Return the [X, Y] coordinate for the center point of the cell that contains the specified text.  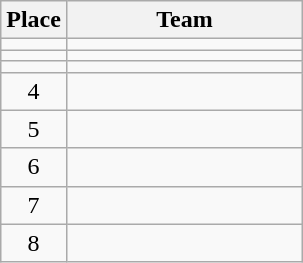
5 [34, 129]
7 [34, 205]
4 [34, 91]
8 [34, 243]
Place [34, 20]
6 [34, 167]
Team [184, 20]
